Determine the (X, Y) coordinate at the center of the cell enclosing the given text.  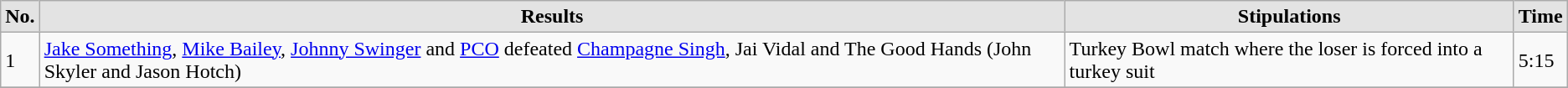
Jake Something, Mike Bailey, Johnny Swinger and PCO defeated Champagne Singh, Jai Vidal and The Good Hands (John Skyler and Jason Hotch) (552, 60)
Stipulations (1289, 17)
1 (20, 60)
Turkey Bowl match where the loser is forced into a turkey suit (1289, 60)
No. (20, 17)
Results (552, 17)
5:15 (1540, 60)
Time (1540, 17)
